Provide the (x, y) coordinate of the cell's center where the given text is located.  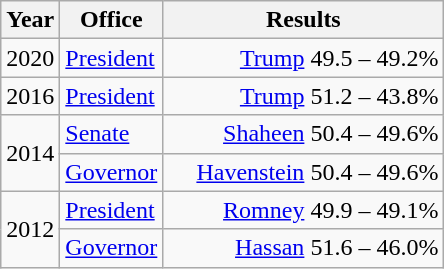
2020 (30, 58)
Havenstein 50.4 – 49.6% (304, 172)
Shaheen 50.4 – 49.6% (304, 134)
2012 (30, 229)
Results (304, 20)
Trump 51.2 – 43.8% (304, 96)
2016 (30, 96)
Office (112, 20)
Hassan 51.6 – 46.0% (304, 248)
Trump 49.5 – 49.2% (304, 58)
Year (30, 20)
2014 (30, 153)
Senate (112, 134)
Romney 49.9 – 49.1% (304, 210)
